Scan for the cell matching the given text and deliver its [X, Y] coordinate at center. 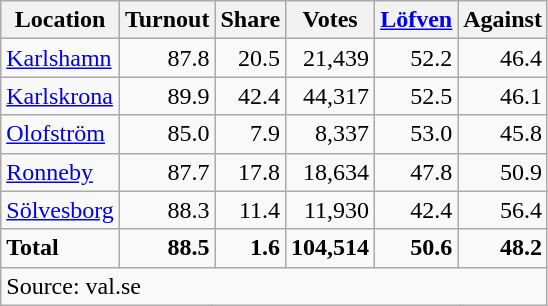
1.6 [250, 248]
Olofström [60, 134]
89.9 [167, 96]
Total [60, 248]
7.9 [250, 134]
104,514 [330, 248]
47.8 [416, 172]
50.6 [416, 248]
8,337 [330, 134]
88.5 [167, 248]
46.4 [503, 58]
17.8 [250, 172]
21,439 [330, 58]
50.9 [503, 172]
46.1 [503, 96]
18,634 [330, 172]
Against [503, 20]
11,930 [330, 210]
Votes [330, 20]
Source: val.se [274, 286]
11.4 [250, 210]
20.5 [250, 58]
53.0 [416, 134]
Karlshamn [60, 58]
52.5 [416, 96]
Löfven [416, 20]
52.2 [416, 58]
56.4 [503, 210]
Share [250, 20]
48.2 [503, 248]
Location [60, 20]
87.8 [167, 58]
85.0 [167, 134]
Ronneby [60, 172]
45.8 [503, 134]
Karlskrona [60, 96]
44,317 [330, 96]
Sölvesborg [60, 210]
87.7 [167, 172]
Turnout [167, 20]
88.3 [167, 210]
